Output the [x, y] coordinate of the center of the cell containing the given text.  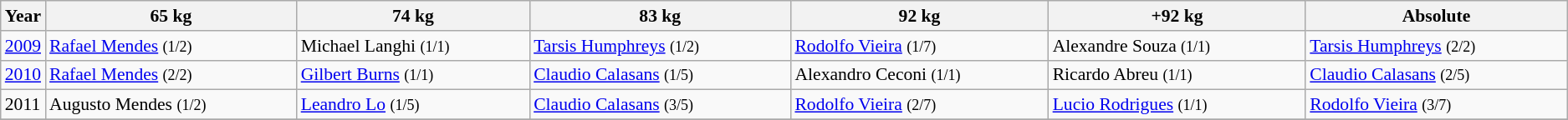
65 kg [171, 16]
+92 kg [1177, 16]
Tarsis Humphreys (1/2) [660, 46]
Rafael Mendes (1/2) [171, 46]
Ricardo Abreu (1/1) [1177, 75]
Year [23, 16]
Absolute [1436, 16]
2011 [23, 105]
Rodolfo Vieira (2/7) [919, 105]
Tarsis Humphreys (2/2) [1436, 46]
92 kg [919, 16]
Rafael Mendes (2/2) [171, 75]
Claudio Calasans (1/5) [660, 75]
Alexandro Ceconi (1/1) [919, 75]
83 kg [660, 16]
Rodolfo Vieira (1/7) [919, 46]
Leandro Lo (1/5) [413, 105]
Lucio Rodrigues (1/1) [1177, 105]
Gilbert Burns (1/1) [413, 75]
Rodolfo Vieira (3/7) [1436, 105]
Michael Langhi (1/1) [413, 46]
Augusto Mendes (1/2) [171, 105]
2010 [23, 75]
2009 [23, 46]
Alexandre Souza (1/1) [1177, 46]
74 kg [413, 16]
Claudio Calasans (2/5) [1436, 75]
Claudio Calasans (3/5) [660, 105]
